Detect which cell encompasses the target text, then output its [x, y] center coordinate. 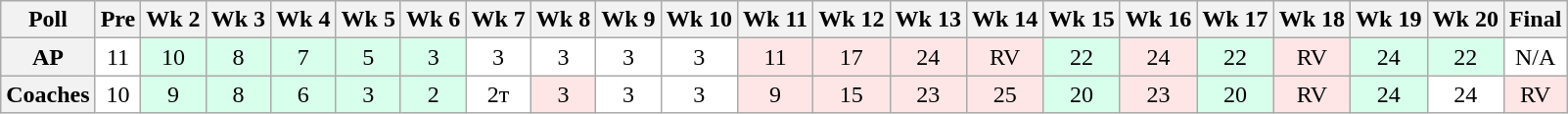
AP [48, 57]
6 [303, 94]
Wk 16 [1158, 20]
Final [1535, 20]
Wk 7 [498, 20]
Wk 19 [1389, 20]
Wk 12 [852, 20]
Wk 18 [1312, 20]
Wk 10 [699, 20]
N/A [1535, 57]
Wk 13 [928, 20]
Wk 8 [563, 20]
Wk 2 [173, 20]
Wk 17 [1235, 20]
Wk 9 [628, 20]
2 [433, 94]
2т [498, 94]
Wk 14 [1004, 20]
Wk 6 [433, 20]
Wk 5 [368, 20]
5 [368, 57]
Coaches [48, 94]
Wk 4 [303, 20]
Poll [48, 20]
7 [303, 57]
15 [852, 94]
Wk 15 [1082, 20]
Wk 20 [1465, 20]
17 [852, 57]
Pre [117, 20]
25 [1004, 94]
Wk 3 [238, 20]
Wk 11 [775, 20]
